Find where the given text appears and provide that cell's center as (x, y) coordinate. 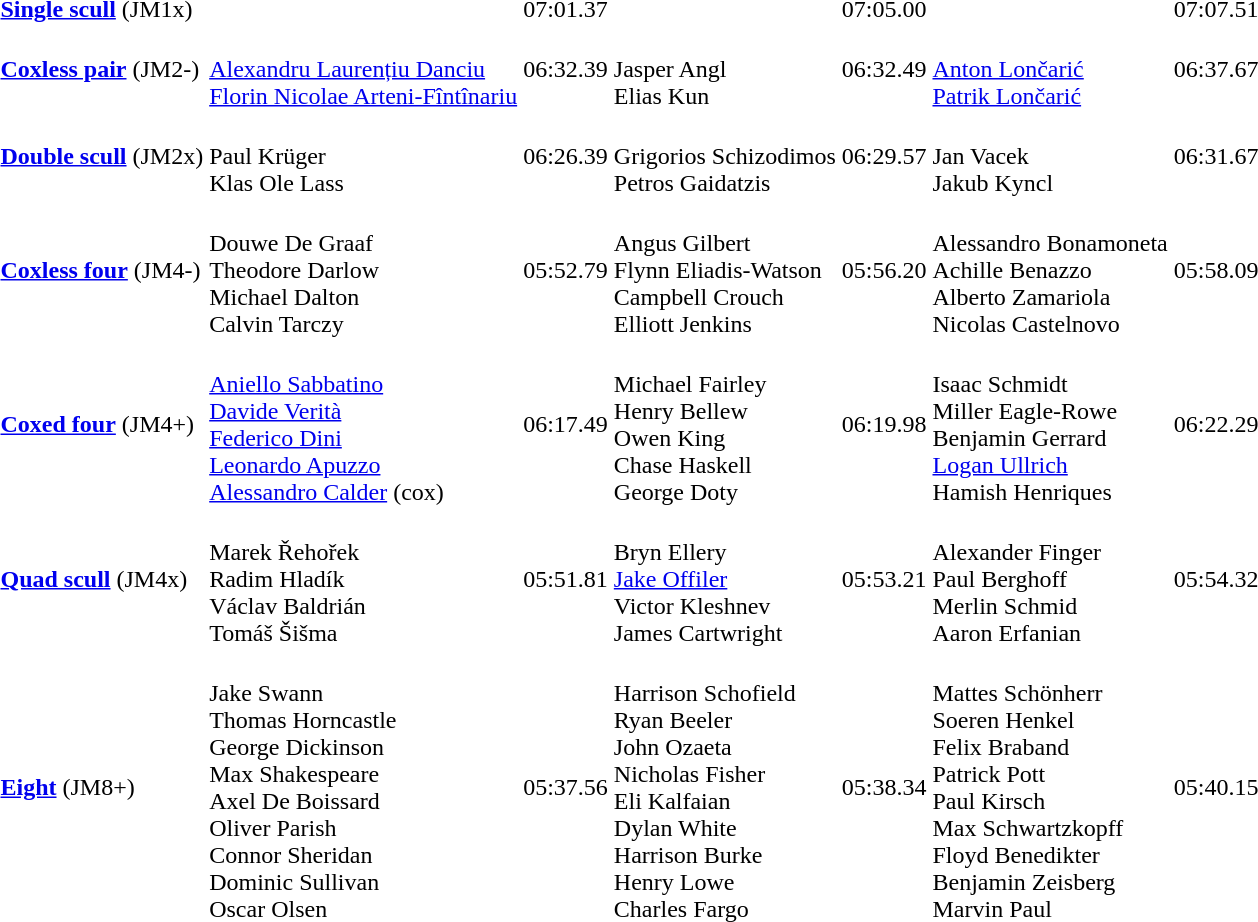
06:32.39 (566, 69)
Grigorios SchizodimosPetros Gaidatzis (724, 156)
Douwe De GraafTheodore DarlowMichael DaltonCalvin Tarczy (364, 270)
05:51.81 (566, 579)
Isaac SchmidtMiller Eagle-RoweBenjamin GerrardLogan UllrichHamish Henriques (1050, 424)
06:32.49 (884, 69)
Aniello SabbatinoDavide VeritàFederico DiniLeonardo ApuzzoAlessandro Calder (cox) (364, 424)
Bryn ElleryJake OffilerVictor KleshnevJames Cartwright (724, 579)
Alessandro BonamonetaAchille BenazzoAlberto ZamariolaNicolas Castelnovo (1050, 270)
Alexander FingerPaul BerghoffMerlin SchmidAaron Erfanian (1050, 579)
Jasper AnglElias Kun (724, 69)
Alexandru Laurențiu DanciuFlorin Nicolae Arteni-Fîntînariu (364, 69)
06:17.49 (566, 424)
06:26.39 (566, 156)
Michael FairleyHenry BellewOwen KingChase HaskellGeorge Doty (724, 424)
06:29.57 (884, 156)
05:52.79 (566, 270)
Marek ŘehořekRadim HladíkVáclav BaldriánTomáš Šišma (364, 579)
06:19.98 (884, 424)
05:53.21 (884, 579)
Paul KrügerKlas Ole Lass (364, 156)
05:56.20 (884, 270)
Angus GilbertFlynn Eliadis-WatsonCampbell CrouchElliott Jenkins (724, 270)
Anton LončarićPatrik Lončarić (1050, 69)
Jan VacekJakub Kyncl (1050, 156)
